For the text-containing cell, return its midpoint in [X, Y] coordinate format. 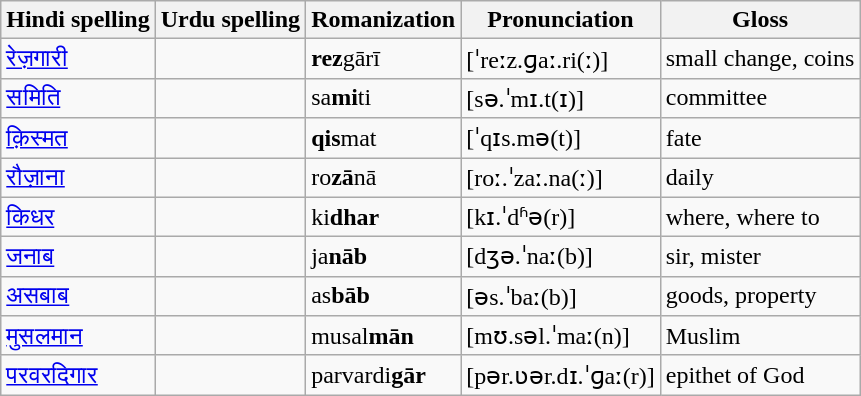
[ˈreːz.ɡaː.ri(ː)] [561, 59]
रौज़ाना [78, 178]
Muslim [760, 336]
daily [760, 178]
rezgārī [384, 59]
[mʊ.səl.ˈmaː(n)] [561, 336]
goods, property [760, 296]
samiti [384, 98]
[ˈqɪs.mə(t)] [561, 138]
committee [760, 98]
[kɪ.ˈdʱə(r)] [561, 217]
[roː.ˈzaː.na(ː)] [561, 178]
[dʒə.ˈnaː(b)] [561, 257]
janāb [384, 257]
where, where to [760, 217]
Pronunciation [561, 20]
sir, mister [760, 257]
fate [760, 138]
Hindi spelling [78, 20]
जनाब [78, 257]
रेज़गारी [78, 59]
kidhar [384, 217]
asbāb [384, 296]
किधर [78, 217]
qismat [384, 138]
[sə.ˈmɪ.t(ɪ)] [561, 98]
rozānā [384, 178]
[əs.ˈbaː(b)] [561, 296]
parvardigār [384, 375]
असबाब [78, 296]
Romanization [384, 20]
Gloss [760, 20]
समिति [78, 98]
epithet of God [760, 375]
musalmān [384, 336]
परवरदिगार [78, 375]
Urdu spelling [230, 20]
[pər.ʋər.dɪ.ˈɡaː(r)] [561, 375]
small change, coins [760, 59]
मुसलमान [78, 336]
क़िस्मत [78, 138]
